Determine the (X, Y) coordinate at the center of the cell enclosing the given text.  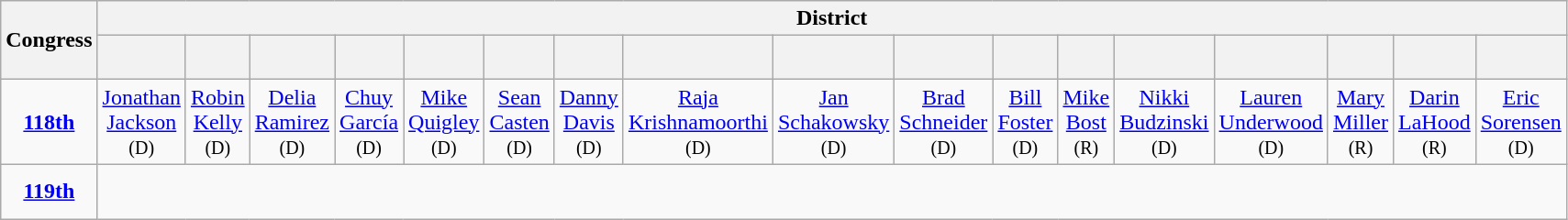
SeanCasten(D) (519, 122)
ChuyGarcía(D) (369, 122)
LaurenUnderwood(D) (1271, 122)
JanSchakow­sky(D) (833, 122)
RajaKrishnamoorthi(D) (697, 122)
MikeBost(R) (1086, 122)
RobinKelly(D) (217, 122)
MaryMiller(R) (1360, 122)
118th (50, 122)
EricSorensen(D) (1521, 122)
DeliaRamirez(D) (292, 122)
NikkiBudzinski(D) (1164, 122)
MikeQuigley(D) (444, 122)
JonathanJackson(D) (141, 122)
Congress (50, 40)
BradSchneider(D) (943, 122)
District (831, 18)
DannyDavis(D) (589, 122)
BillFoster(D) (1026, 122)
119th (50, 192)
DarinLaHood(R) (1435, 122)
